Find where the given text appears and provide that cell's center as (x, y) coordinate. 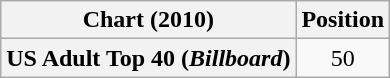
Position (343, 20)
50 (343, 58)
Chart (2010) (148, 20)
US Adult Top 40 (Billboard) (148, 58)
